Search for the cell housing the specified text and yield its [X, Y] center coordinate. 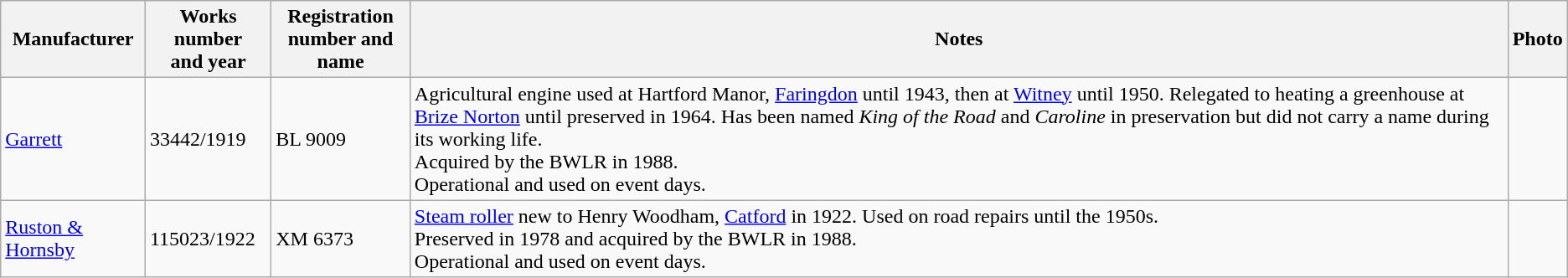
Registrationnumber and name [341, 39]
Notes [958, 39]
33442/1919 [208, 139]
Manufacturer [74, 39]
BL 9009 [341, 139]
115023/1922 [208, 239]
Ruston & Hornsby [74, 239]
XM 6373 [341, 239]
Works numberand year [208, 39]
Photo [1538, 39]
Garrett [74, 139]
